Scan for the cell matching the given text and deliver its [X, Y] coordinate at center. 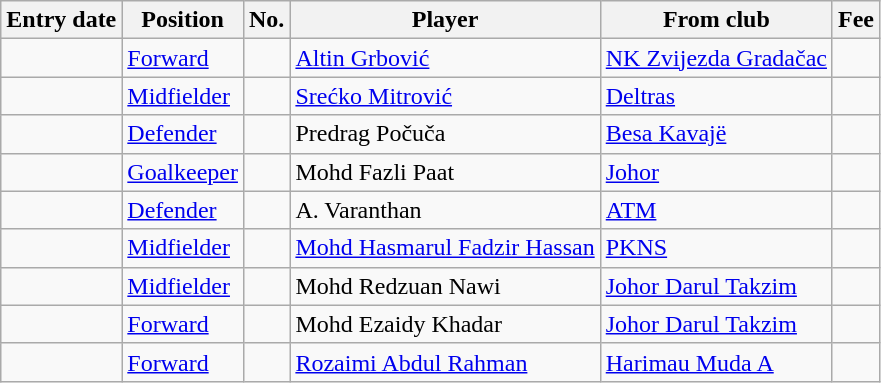
Harimau Muda A [716, 362]
Mohd Redzuan Nawi [445, 286]
Position [183, 20]
A. Varanthan [445, 210]
Player [445, 20]
ATM [716, 210]
PKNS [716, 248]
Goalkeeper [183, 172]
No. [266, 20]
Entry date [62, 20]
Besa Kavajë [716, 134]
Srećko Mitrović [445, 96]
Deltras [716, 96]
Mohd Ezaidy Khadar [445, 324]
From club [716, 20]
NK Zvijezda Gradačac [716, 58]
Mohd Hasmarul Fadzir Hassan [445, 248]
Fee [856, 20]
Rozaimi Abdul Rahman [445, 362]
Mohd Fazli Paat [445, 172]
Altin Grbović [445, 58]
Johor [716, 172]
Predrag Počuča [445, 134]
